Return (x, y) of the center of cell containing provided text 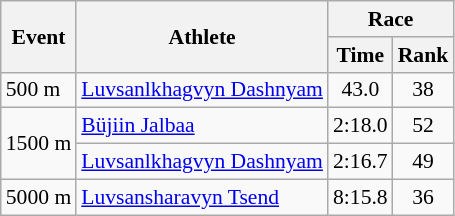
43.0 (360, 90)
Athlete (202, 36)
Time (360, 55)
2:16.7 (360, 162)
Büjiin Jalbaa (202, 126)
Luvsansharavyn Tsend (202, 197)
49 (424, 162)
Rank (424, 55)
Race (390, 19)
500 m (38, 90)
1500 m (38, 144)
52 (424, 126)
38 (424, 90)
Event (38, 36)
36 (424, 197)
8:15.8 (360, 197)
5000 m (38, 197)
2:18.0 (360, 126)
